Capture the cell that displays the provided text and extract its (X, Y) central coordinate. 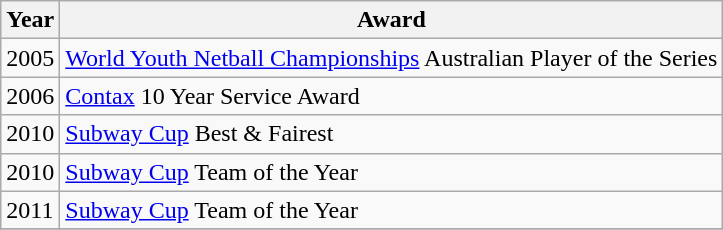
2005 (30, 58)
2006 (30, 96)
2011 (30, 210)
Contax 10 Year Service Award (392, 96)
Subway Cup Best & Fairest (392, 134)
Year (30, 20)
World Youth Netball Championships Australian Player of the Series (392, 58)
Award (392, 20)
